Output the [X, Y] coordinate of the center of the cell containing the given text.  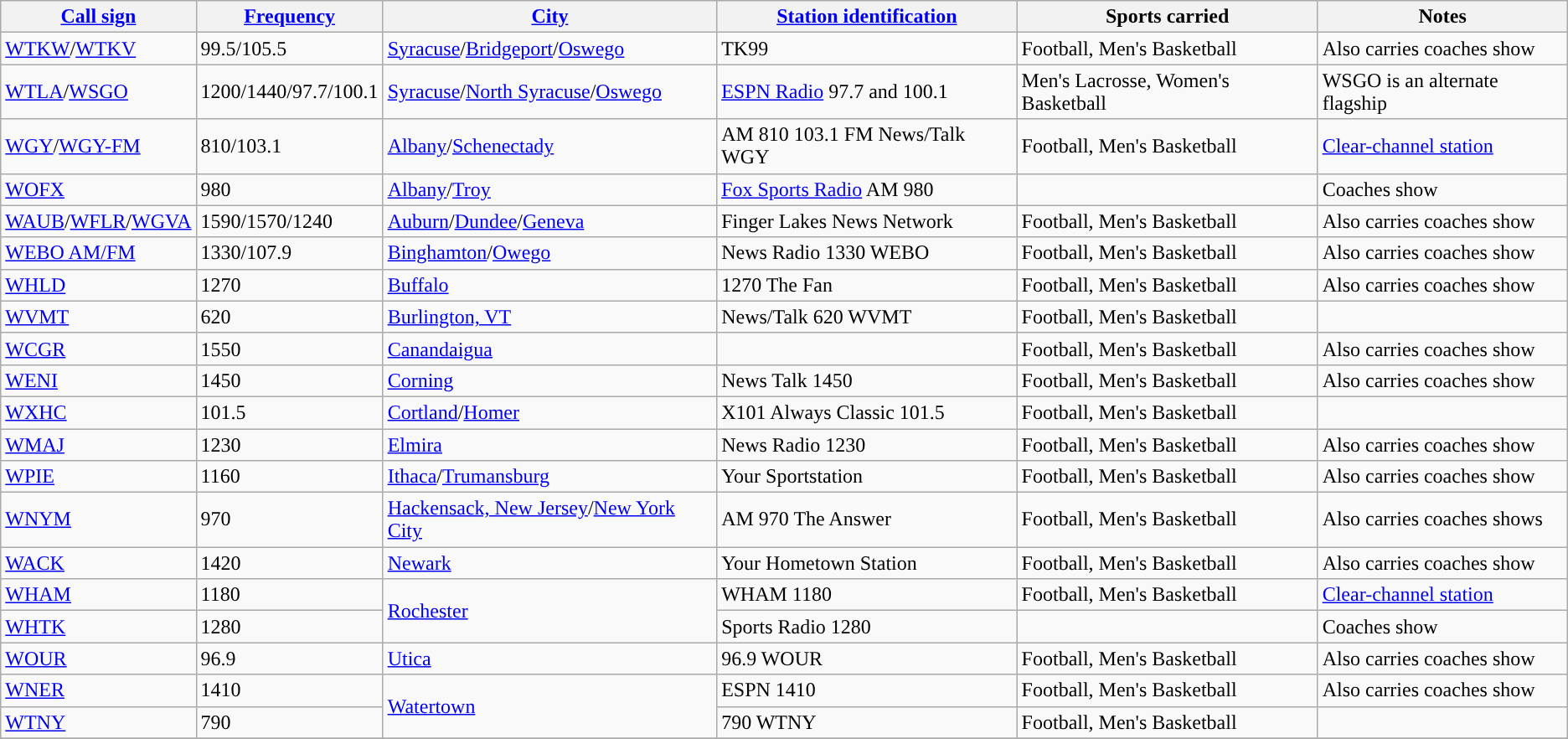
WAUB/WFLR/WGVA [99, 221]
Notes [1442, 17]
WTKW/WTKV [99, 49]
WMAJ [99, 445]
News Radio 1230 [867, 445]
Ithaca/Trumansburg [549, 477]
Cortland/Homer [549, 412]
Albany/Troy [549, 189]
Sports carried [1168, 17]
Your Sportstation [867, 477]
810/103.1 [290, 146]
Also carries coaches shows [1442, 519]
WPIE [99, 477]
96.9 [290, 659]
980 [290, 189]
Watertown [549, 706]
Station identification [867, 17]
WNYM [99, 519]
1590/1570/1240 [290, 221]
101.5 [290, 412]
Syracuse/Bridgeport/Oswego [549, 49]
WSGO is an alternate flagship [1442, 92]
Rochester [549, 611]
AM 970 The Answer [867, 519]
WVMT [99, 317]
1550 [290, 349]
News Talk 1450 [867, 380]
Your Hometown Station [867, 563]
790 WTNY [867, 722]
Sports Radio 1280 [867, 627]
1270 The Fan [867, 285]
Newark [549, 563]
News Radio 1330 WEBO [867, 253]
Corning [549, 380]
ESPN Radio 97.7 and 100.1 [867, 92]
WENI [99, 380]
News/Talk 620 WVMT [867, 317]
X101 Always Classic 101.5 [867, 412]
City [549, 17]
WOUR [99, 659]
WTLA/WSGO [99, 92]
AM 810 103.1 FM News/Talk WGY [867, 146]
790 [290, 722]
Canandaigua [549, 349]
WGY/WGY-FM [99, 146]
620 [290, 317]
Elmira [549, 445]
970 [290, 519]
Auburn/Dundee/Geneva [549, 221]
WNER [99, 690]
99.5/105.5 [290, 49]
WACK [99, 563]
1160 [290, 477]
1180 [290, 595]
Fox Sports Radio AM 980 [867, 189]
TK99 [867, 49]
1270 [290, 285]
1410 [290, 690]
1330/107.9 [290, 253]
Utica [549, 659]
ESPN 1410 [867, 690]
1230 [290, 445]
Hackensack, New Jersey/New York City [549, 519]
1420 [290, 563]
Albany/Schenectady [549, 146]
Buffalo [549, 285]
96.9 WOUR [867, 659]
WHLD [99, 285]
WHAM 1180 [867, 595]
Frequency [290, 17]
WHAM [99, 595]
Men's Lacrosse, Women's Basketball [1168, 92]
WEBO AM/FM [99, 253]
1450 [290, 380]
WHTK [99, 627]
1280 [290, 627]
Burlington, VT [549, 317]
WTNY [99, 722]
WCGR [99, 349]
WXHC [99, 412]
Syracuse/North Syracuse/Oswego [549, 92]
Finger Lakes News Network [867, 221]
Call sign [99, 17]
WOFX [99, 189]
1200/1440/97.7/100.1 [290, 92]
Binghamton/Owego [549, 253]
